Locate the cell with the specified text and output its (x, y) center coordinate. 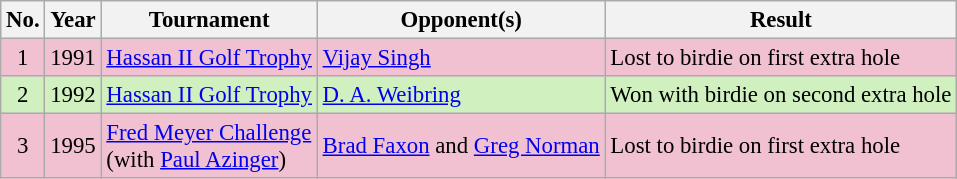
Opponent(s) (461, 20)
D. A. Weibring (461, 95)
1995 (73, 146)
1 (23, 58)
Won with birdie on second extra hole (781, 95)
Vijay Singh (461, 58)
Fred Meyer Challenge(with Paul Azinger) (209, 146)
Year (73, 20)
2 (23, 95)
1991 (73, 58)
1992 (73, 95)
Brad Faxon and Greg Norman (461, 146)
3 (23, 146)
No. (23, 20)
Result (781, 20)
Tournament (209, 20)
